Scan for the cell matching the given text and deliver its [X, Y] coordinate at center. 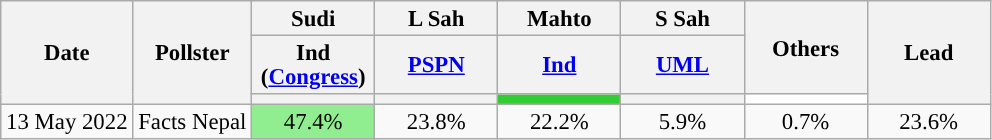
Sudi [314, 18]
Mahto [560, 18]
Others [806, 48]
23.8% [436, 122]
PSPN [436, 66]
UML [682, 66]
47.4% [314, 122]
0.7% [806, 122]
13 May 2022 [67, 122]
S Sah [682, 18]
Date [67, 53]
Pollster [192, 53]
22.2% [560, 122]
L Sah [436, 18]
Facts Nepal [192, 122]
23.6% [928, 122]
Ind [560, 66]
Ind(Congress) [314, 66]
Lead [928, 53]
5.9% [682, 122]
